Scan for the cell matching the given text and deliver its [x, y] coordinate at center. 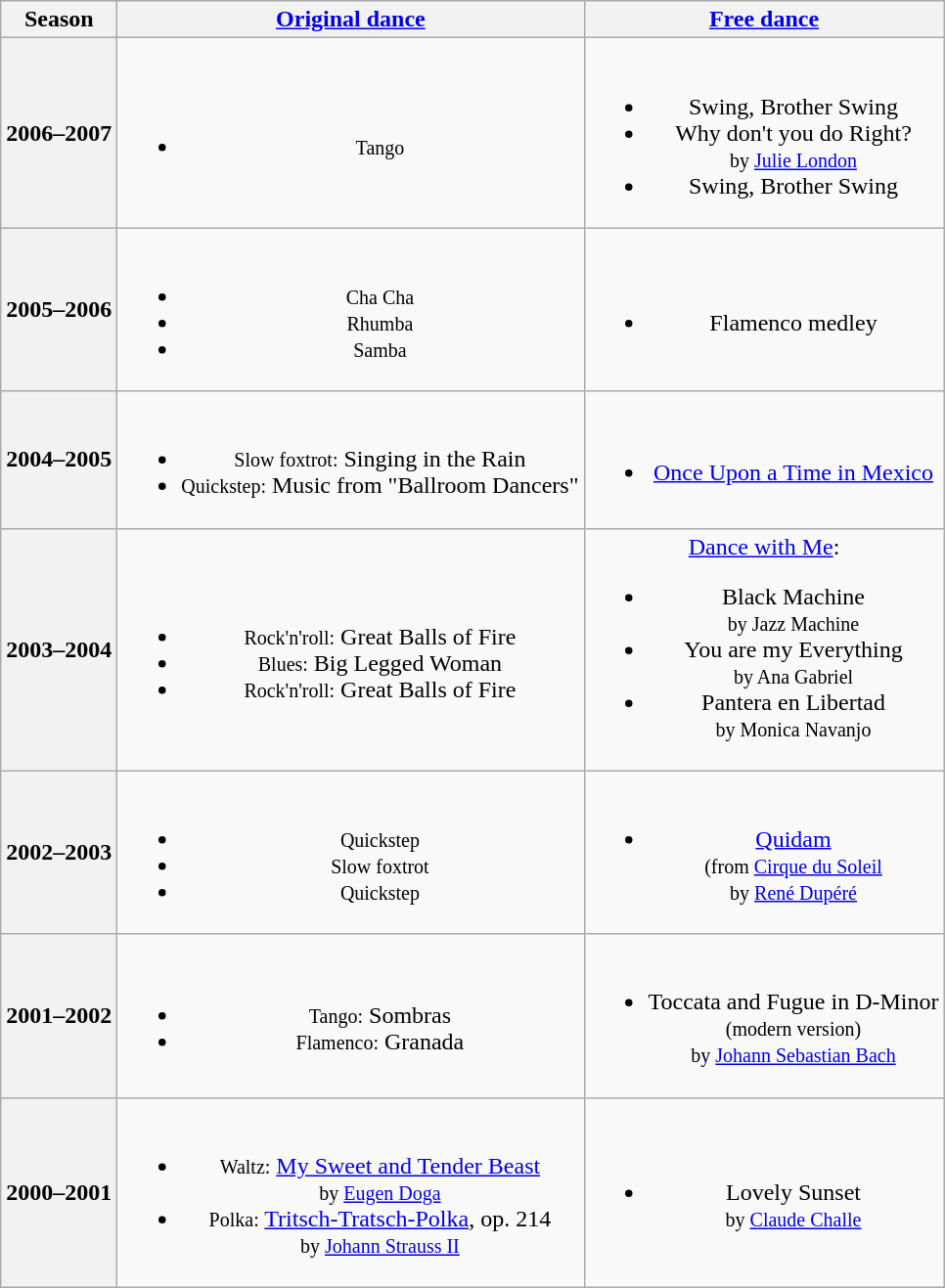
QuickstepSlow foxtrotQuickstep [350, 853]
2001–2002 [59, 1015]
Rock'n'roll: Great Balls of FireBlues: Big Legged WomanRock'n'roll: Great Balls of Fire [350, 649]
Tango: SombrasFlamenco: Granada [350, 1015]
Flamenco medley [764, 309]
Lovely Sunset by Claude Challe [764, 1192]
Tango [350, 133]
Slow foxtrot: Singing in the RainQuickstep: Music from "Ballroom Dancers" [350, 460]
Dance with Me:Black Machine by Jazz Machine You are my Everything by Ana Gabriel Pantera en Libertad by Monica Navanjo [764, 649]
2006–2007 [59, 133]
Toccata and Fugue in D-Minor (modern version) by Johann Sebastian Bach [764, 1015]
Waltz: My Sweet and Tender Beast by Eugen Doga Polka: Tritsch-Tratsch-Polka, op. 214 by Johann Strauss II [350, 1192]
2002–2003 [59, 853]
Quidam (from Cirque du Soleil by René Dupéré [764, 853]
2003–2004 [59, 649]
Season [59, 20]
2004–2005 [59, 460]
2005–2006 [59, 309]
Cha ChaRhumbaSamba [350, 309]
Original dance [350, 20]
Free dance [764, 20]
Swing, Brother SwingWhy don't you do Right? by Julie London Swing, Brother Swing [764, 133]
2000–2001 [59, 1192]
Once Upon a Time in Mexico [764, 460]
